Return [X, Y] of the center of cell containing provided text 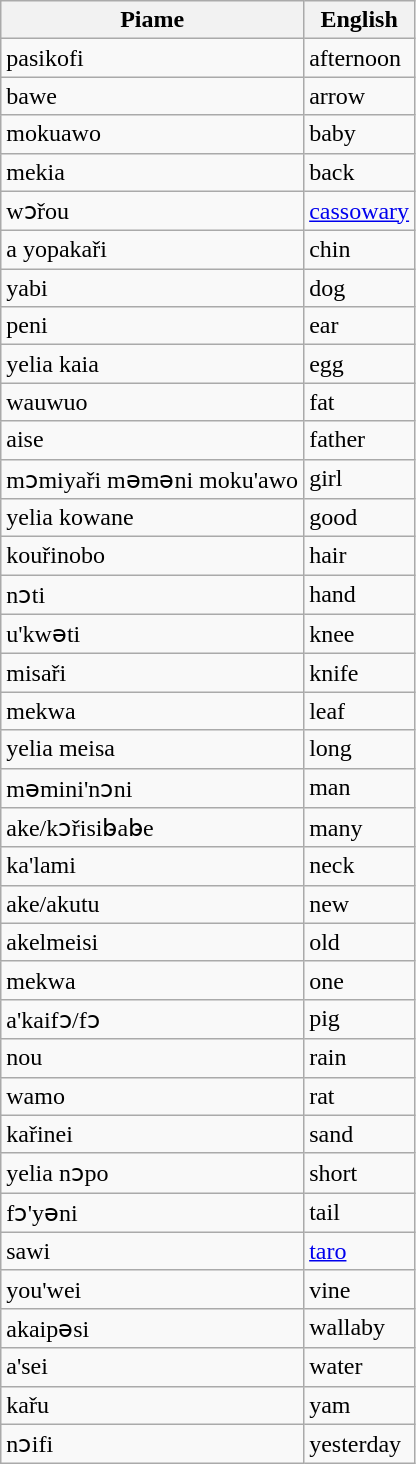
mokuawo [152, 134]
taro [360, 1251]
baby [360, 134]
man [360, 788]
dog [360, 288]
yelia kowane [152, 518]
father [360, 440]
good [360, 518]
kařinei [152, 1134]
yelia nɔpo [152, 1173]
egg [360, 364]
nɔifi [152, 1444]
arrow [360, 96]
wauwuo [152, 402]
cassowary [360, 211]
yam [360, 1405]
afternoon [360, 58]
peni [152, 326]
aise [152, 440]
ear [360, 326]
u'kwəti [152, 634]
a'sei [152, 1367]
wallaby [360, 1328]
chin [360, 250]
many [360, 828]
back [360, 172]
yelia meisa [152, 749]
mekia [152, 172]
you'wei [152, 1289]
bawe [152, 96]
a yopakaři [152, 250]
nɔti [152, 595]
akaipəsi [152, 1328]
fɔ'yəni [152, 1213]
rain [360, 1058]
short [360, 1173]
neck [360, 866]
misaři [152, 673]
fat [360, 402]
hand [360, 595]
old [360, 942]
pasikofi [152, 58]
knife [360, 673]
vine [360, 1289]
məmini'nɔni [152, 788]
hair [360, 556]
water [360, 1367]
rat [360, 1096]
long [360, 749]
leaf [360, 711]
English [360, 20]
one [360, 980]
kouřinobo [152, 556]
tail [360, 1213]
Piame [152, 20]
yabi [152, 288]
akelmeisi [152, 942]
mɔmiyaři məməni moku'awo [152, 479]
ka'lami [152, 866]
wɔřou [152, 211]
kařu [152, 1405]
ake/akutu [152, 904]
girl [360, 479]
wamo [152, 1096]
ake/kɔřisib̵ab̵e [152, 828]
new [360, 904]
a'kaifɔ/fɔ [152, 1019]
nou [152, 1058]
yesterday [360, 1444]
knee [360, 634]
yelia kaia [152, 364]
pig [360, 1019]
sawi [152, 1251]
sand [360, 1134]
